From the cell containing the given text, extract its center point as (x, y) coordinate. 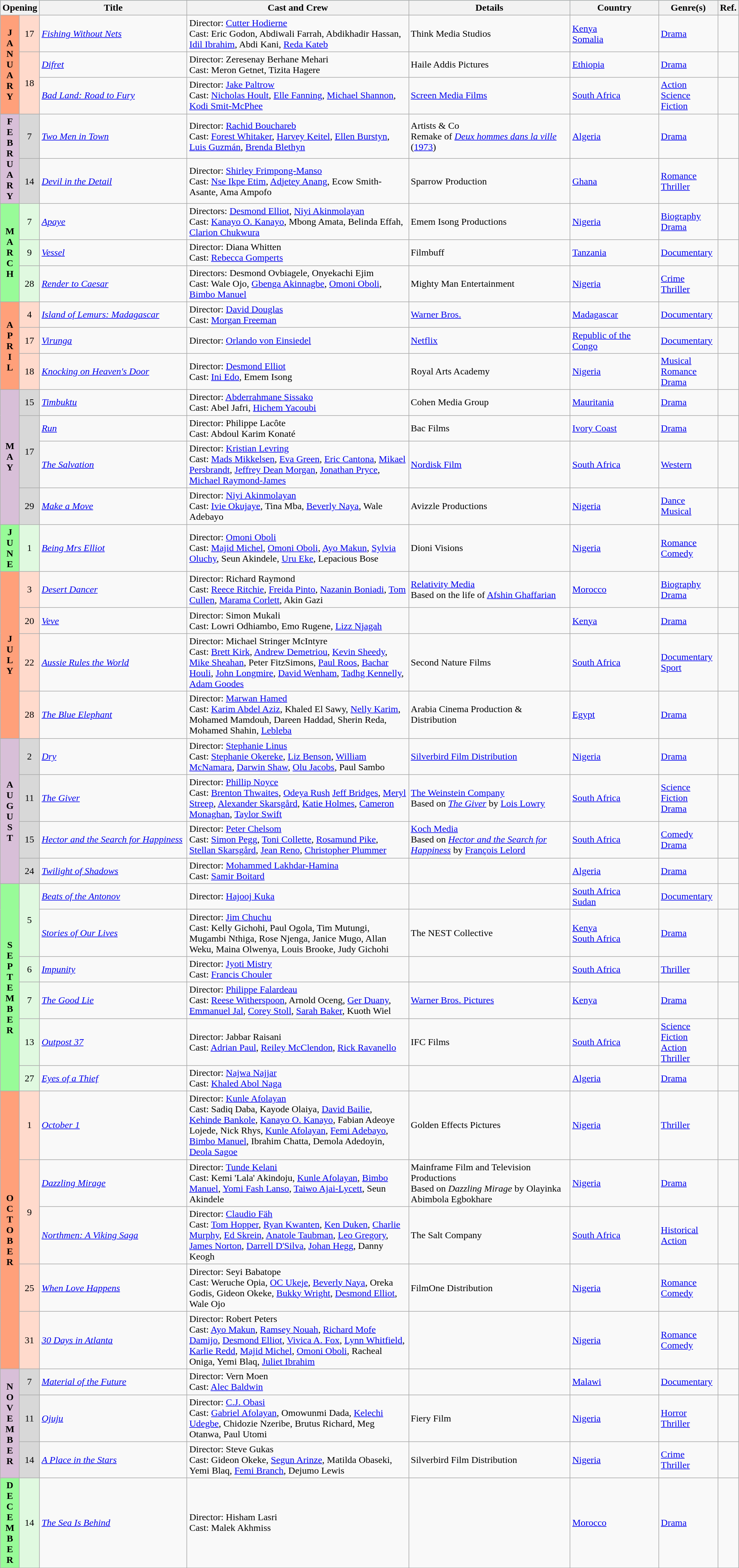
The Sea Is Behind (113, 1523)
Devil in the Detail (113, 181)
Aussie Rules the World (113, 662)
4 (29, 314)
Republic of the Congo (614, 340)
Director: Vern Moen Cast: Alec Baldwin (298, 1382)
Country (614, 8)
Ivory Coast (614, 428)
Ghana (614, 181)
Make a Move (113, 506)
Director: Jyoti Mistry Cast: Francis Chouler (298, 969)
Director: Najwa Najjar Cast: Khaled Abol Naga (298, 1078)
Dry (113, 756)
13 (29, 1042)
APRIL (10, 346)
The NEST Collective (490, 933)
Emem Isong Productions (490, 222)
Dazzling Mirage (113, 1183)
31 (29, 1340)
Ref. (728, 8)
22 (29, 662)
Second Nature Films (490, 662)
Director: Seyi Babatope Cast: Weruche Opia, OC Ukeje, Beverly Naya, Oreka Godis, Gideon Okeke, Bukky Wright, Desmond Elliot, Wale Ojo (298, 1288)
Filmbuff (490, 253)
Director: Abderrahmane Sissako Cast: Abel Jafri, Hichem Yacoubi (298, 402)
Director: Mohammed Lakhdar-Hamina Cast: Samir Boitard (298, 870)
Director: Philippe Lacôte Cast: Abdoul Karim Konaté (298, 428)
Director: Philippe Falardeau Cast: Reese Witherspoon, Arnold Oceng, Ger Duany, Emmanuel Jal, Corey Stoll, Sarah Baker, Kuoth Wiel (298, 1000)
Northmen: A Viking Saga (113, 1235)
Bac Films (490, 428)
Twilight of Shadows (113, 870)
Haile Addis Pictures (490, 65)
Fiery Film (490, 1418)
Romance Thriller (688, 181)
6 (29, 969)
FEBRUARY (10, 159)
Timbuktu (113, 402)
Warner Bros. Pictures (490, 1000)
Horror Thriller (688, 1418)
Ethiopia (614, 65)
24 (29, 870)
5 (29, 920)
Science Fiction Drama (688, 798)
Directors: Desmond Elliot, Niyi Akinmolayan Cast: Kanayo O. Kanayo, Mbong Amata, Belinda Effah, Clarion Chukwura (298, 222)
Director: C.J. Obasi Cast: Gabriel Afolayan, Omowunmi Dada, Kelechi Udegbe, Chidozie Nzeribe, Brutus Richard, Meg Otanwa, Paul Utomi (298, 1418)
Think Media Studios (490, 34)
The Weinstein Company Based on The Giver by Lois Lowry (490, 798)
Koch Media Based on Hector and the Search for Happiness by François Lelord (490, 840)
Royal Arts Academy (490, 371)
Director: Richard Raymond Cast: Reece Ritchie, Freida Pinto, Nazanin Boniadi, Tom Cullen, Marama Corlett, Akin Gazi (298, 590)
Dioni Visions (490, 548)
Director: Simon Mukali Cast: Lowri Odhiambo, Emo Rugene, Lizz Njagah (298, 621)
Western (688, 464)
Sparrow Production (490, 181)
Relativity Media Based on the life of Afshin Ghaffarian (490, 590)
Two Men in Town (113, 136)
Arabia Cinema Production & Distribution (490, 715)
Documentary Sport (688, 662)
Island of Lemurs: Madagascar (113, 314)
JUNE (10, 548)
DECEMBER (10, 1523)
Cohen Media Group (490, 402)
Outpost 37 (113, 1042)
Veve (113, 621)
Director: David Douglas Cast: Morgan Freeman (298, 314)
JANUARY (10, 65)
Tanzania (614, 253)
Fishing Without Nets (113, 34)
Virunga (113, 340)
Director: Jake Paltrow Cast: Nicholas Hoult, Elle Fanning, Michael Shannon, Kodi Smit-McPhee (298, 96)
Director: Peter Chelsom Cast: Simon Pegg, Toni Collette, Rosamund Pike, Stellan Skarsgård, Jean Reno, Christopher Plummer (298, 840)
MAY (10, 457)
Genre(s) (688, 8)
Difret (113, 65)
Title (113, 8)
27 (29, 1078)
20 (29, 621)
Mauritania (614, 402)
Malawi (614, 1382)
Netflix (490, 340)
Director: Steve Gukas Cast: Gideon Okeke, Segun Arinze, Matilda Obaseki, Yemi Blaq, Femi Branch, Dejumo Lewis (298, 1460)
FilmOne Distribution (490, 1288)
Impunity (113, 969)
Comedy Drama (688, 840)
Avizzle Productions (490, 506)
Director: Marwan Hamed Cast: Karim Abdel Aziz, Khaled El Sawy, Nelly Karim, Mohamed Mamdouh, Dareen Haddad, Sherin Reda, Mohamed Shahin, Lebleba (298, 715)
Details (490, 8)
Directors: Desmond Ovbiagele, Onyekachi Ejim Cast: Wale Ojo, Gbenga Akinnagbe, Omoni Oboli, Bimbo Manuel (298, 284)
Golden Effects Pictures (490, 1126)
29 (29, 506)
3 (29, 590)
KenyaSouth Africa (614, 933)
JULY (10, 655)
Director: Rachid Bouchareb Cast: Forest Whitaker, Harvey Keitel, Ellen Burstyn, Luis Guzmán, Brenda Blethyn (298, 136)
Hector and the Search for Happiness (113, 840)
Madagascar (614, 314)
2 (29, 756)
Material of the Future (113, 1382)
Apaye (113, 222)
Artists & Co Remake of Deux hommes dans la ville (1973) (490, 136)
Cast and Crew (298, 8)
Render to Caesar (113, 284)
Warner Bros. (490, 314)
Nordisk Film (490, 464)
Being Mrs Elliot (113, 548)
25 (29, 1288)
Director: Zeresenay Berhane Mehari Cast: Meron Getnet, Tizita Hagere (298, 65)
The Giver (113, 798)
IFC Films (490, 1042)
NOVEMBER (10, 1423)
The Salt Company (490, 1235)
Egypt (614, 715)
Eyes of a Thief (113, 1078)
Director: Niyi Akinmolayan Cast: Ivie Okujaye, Tina Mba, Beverly Naya, Wale Adebayo (298, 506)
30 Days in Atlanta (113, 1340)
SEPTEMBER (10, 987)
Beats of the Antonov (113, 897)
Director: Cutter Hodierne Cast: Eric Godon, Abdiwali Farrah, Abdikhadir Hassan, Idil Ibrahim, Abdi Kani, Reda Kateb (298, 34)
Screen Media Films (490, 96)
When Love Happens (113, 1288)
Director: Shirley Frimpong-Manso Cast: Nse Ikpe Etim, Adjetey Anang, Ecow Smith-Asante, Ama Ampofo (298, 181)
Ojuju (113, 1418)
The Salvation (113, 464)
Action Science Fiction (688, 96)
AUGUST (10, 811)
South AfricaSudan (614, 897)
Musical Romance Drama (688, 371)
OCTOBER (10, 1230)
Dance Musical (688, 506)
Desert Dancer (113, 590)
Director: Hajooj Kuka (298, 897)
Opening (20, 8)
Director: Omoni Oboli Cast: Majid Michel, Omoni Oboli, Ayo Makun, Sylvia Oluchy, Seun Akindele, Uru Eke, Lepacious Bose (298, 548)
Run (113, 428)
Bad Land: Road to Fury (113, 96)
Knocking on Heaven's Door (113, 371)
MARCH (10, 253)
Director: Diana Whitten Cast: Rebecca Gomperts (298, 253)
Director: Desmond Elliot Cast: Ini Edo, Emem Isong (298, 371)
Vessel (113, 253)
The Good Lie (113, 1000)
Director: Hisham Lasri Cast: Malek Akhmiss (298, 1523)
Mighty Man Entertainment (490, 284)
Director: Jabbar Raisani Cast: Adrian Paul, Reiley McClendon, Rick Ravanello (298, 1042)
The Blue Elephant (113, 715)
Director: Orlando von Einsiedel (298, 340)
Director: Stephanie Linus Cast: Stephanie Okereke, Liz Benson, William McNamara, Darwin Shaw, Olu Jacobs, Paul Sambo (298, 756)
Historical Action (688, 1235)
KenyaSomalia (614, 34)
October 1 (113, 1126)
Director: Tunde Kelani Cast: Kemi 'Lala' Akindoju, Kunle Afolayan, Bimbo Manuel, Yomi Fash Lanso, Taiwo Ajai-Lycett, Seun Akindele (298, 1183)
A Place in the Stars (113, 1460)
Stories of Our Lives (113, 933)
Mainframe Film and Television Productions Based on Dazzling Mirage by Olayinka Abimbola Egbokhare (490, 1183)
Science Fiction Action Thriller (688, 1042)
